Scan for the cell matching the given text and deliver its [x, y] coordinate at center. 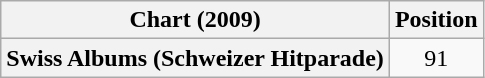
Chart (2009) [196, 20]
Swiss Albums (Schweizer Hitparade) [196, 58]
Position [436, 20]
91 [436, 58]
